Search for the cell housing the specified text and yield its [X, Y] center coordinate. 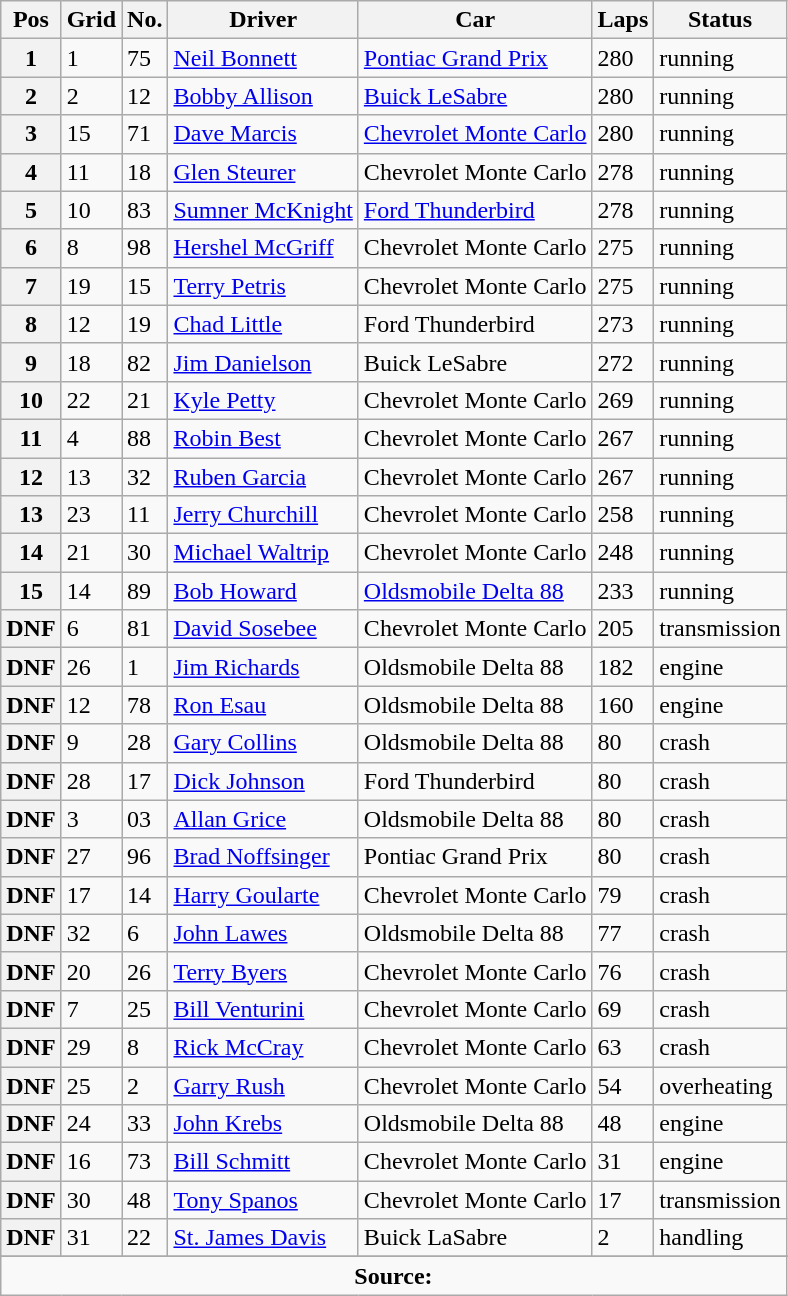
Grid [91, 20]
69 [623, 1009]
Michael Waltrip [263, 553]
Gary Collins [263, 743]
Robin Best [263, 438]
78 [145, 705]
Bill Schmitt [263, 1162]
Tony Spanos [263, 1200]
Pos [31, 20]
88 [145, 438]
Source: [394, 1276]
Laps [623, 20]
160 [623, 705]
24 [91, 1124]
71 [145, 134]
Brad Noffsinger [263, 857]
Glen Steurer [263, 172]
John Krebs [263, 1124]
Bobby Allison [263, 96]
29 [91, 1047]
5 [31, 210]
John Lawes [263, 933]
Garry Rush [263, 1085]
Ruben Garcia [263, 477]
Dick Johnson [263, 781]
182 [623, 667]
Bill Venturini [263, 1009]
handling [720, 1238]
269 [623, 400]
Harry Goularte [263, 895]
248 [623, 553]
23 [91, 515]
63 [623, 1047]
Jim Richards [263, 667]
272 [623, 362]
27 [91, 857]
16 [91, 1162]
73 [145, 1162]
Neil Bonnett [263, 58]
98 [145, 248]
Ron Esau [263, 705]
Kyle Petty [263, 400]
Terry Byers [263, 971]
20 [91, 971]
Buick LaSabre [475, 1238]
33 [145, 1124]
81 [145, 629]
Chad Little [263, 324]
75 [145, 58]
77 [623, 933]
Bob Howard [263, 591]
No. [145, 20]
89 [145, 591]
79 [623, 895]
54 [623, 1085]
Car [475, 20]
Terry Petris [263, 286]
Driver [263, 20]
St. James Davis [263, 1238]
82 [145, 362]
Sumner McKnight [263, 210]
205 [623, 629]
76 [623, 971]
258 [623, 515]
David Sosebee [263, 629]
Dave Marcis [263, 134]
233 [623, 591]
Jerry Churchill [263, 515]
83 [145, 210]
03 [145, 819]
273 [623, 324]
Jim Danielson [263, 362]
96 [145, 857]
overheating [720, 1085]
Allan Grice [263, 819]
Status [720, 20]
Rick McCray [263, 1047]
Hershel McGriff [263, 248]
